Identify which cell holds the provided text, then report its [X, Y] central coordinate. 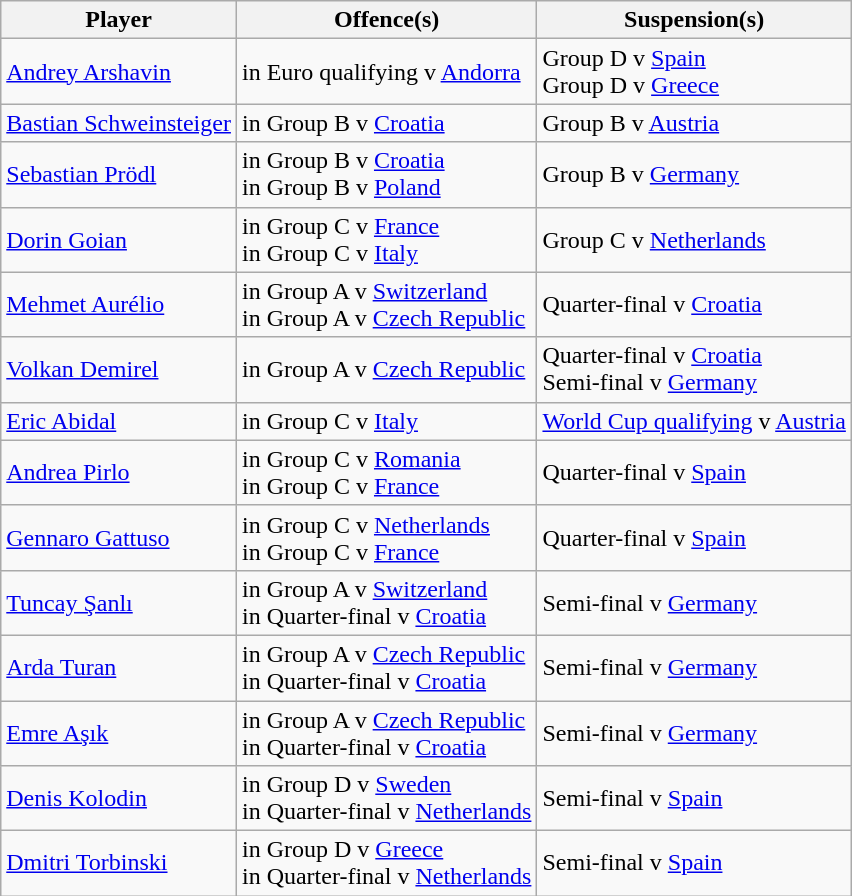
Dorin Goian [119, 240]
Tuncay Şanlı [119, 602]
Emre Aşık [119, 732]
Quarter-final v Croatia [694, 304]
Group B v Germany [694, 174]
in Group D v Sweden in Quarter-final v Netherlands [386, 798]
in Group C v Netherlands in Group C v France [386, 538]
Andrey Arshavin [119, 72]
Group B v Austria [694, 123]
Group D v SpainGroup D v Greece [694, 72]
Sebastian Prödl [119, 174]
Andrea Pirlo [119, 472]
Player [119, 20]
in Group A v Switzerland in Group A v Czech Republic [386, 304]
Bastian Schweinsteiger [119, 123]
Volkan Demirel [119, 370]
in Group C v Italy [386, 421]
in Group A v Switzerland in Quarter-final v Croatia [386, 602]
Suspension(s) [694, 20]
World Cup qualifying v Austria [694, 421]
Gennaro Gattuso [119, 538]
Eric Abidal [119, 421]
in Euro qualifying v Andorra [386, 72]
in Group A v Czech Republic [386, 370]
in Group D v Greece in Quarter-final v Netherlands [386, 864]
Arda Turan [119, 668]
in Group C v Romania in Group C v France [386, 472]
Dmitri Torbinski [119, 864]
Mehmet Aurélio [119, 304]
Group C v Netherlands [694, 240]
in Group B v Croatia [386, 123]
Quarter-final v CroatiaSemi-final v Germany [694, 370]
Offence(s) [386, 20]
in Group B v Croatia in Group B v Poland [386, 174]
in Group C v France in Group C v Italy [386, 240]
Denis Kolodin [119, 798]
